Return (X, Y) of the center of cell containing provided text 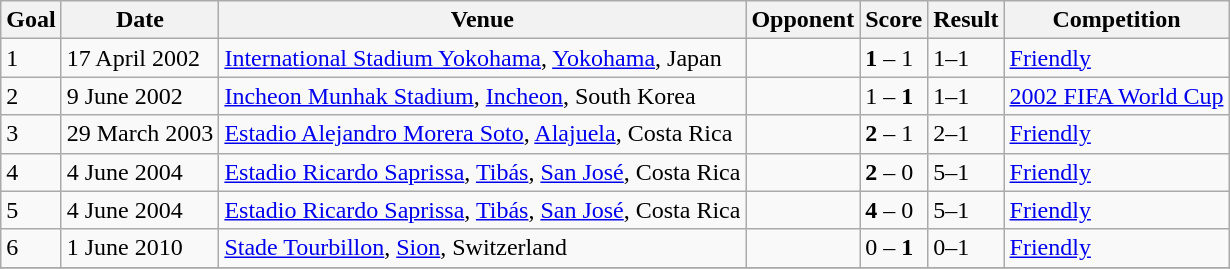
Opponent (803, 20)
2 (31, 96)
2 – 0 (894, 172)
0 – 1 (894, 248)
4 (31, 172)
4 – 0 (894, 210)
2002 FIFA World Cup (1116, 96)
6 (31, 248)
Incheon Munhak Stadium, Incheon, South Korea (482, 96)
9 June 2002 (140, 96)
2–1 (966, 134)
Stade Tourbillon, Sion, Switzerland (482, 248)
2 – 1 (894, 134)
1 (31, 58)
3 (31, 134)
Date (140, 20)
Result (966, 20)
29 March 2003 (140, 134)
Estadio Alejandro Morera Soto, Alajuela, Costa Rica (482, 134)
17 April 2002 (140, 58)
5 (31, 210)
Venue (482, 20)
International Stadium Yokohama, Yokohama, Japan (482, 58)
1 June 2010 (140, 248)
Competition (1116, 20)
Goal (31, 20)
0–1 (966, 248)
Score (894, 20)
